Determine the (x, y) coordinate at the center of the cell enclosing the given text.  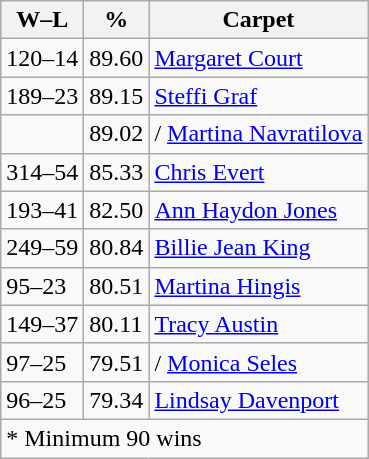
89.02 (116, 134)
189–23 (42, 96)
82.50 (116, 210)
97–25 (42, 362)
96–25 (42, 400)
/ Monica Seles (258, 362)
Billie Jean King (258, 248)
314–54 (42, 172)
85.33 (116, 172)
149–37 (42, 324)
80.84 (116, 248)
80.11 (116, 324)
Martina Hingis (258, 286)
80.51 (116, 286)
95–23 (42, 286)
89.15 (116, 96)
Ann Haydon Jones (258, 210)
W–L (42, 20)
120–14 (42, 58)
79.51 (116, 362)
Margaret Court (258, 58)
Tracy Austin (258, 324)
/ Martina Navratilova (258, 134)
79.34 (116, 400)
Carpet (258, 20)
% (116, 20)
89.60 (116, 58)
* Minimum 90 wins (184, 438)
Chris Evert (258, 172)
193–41 (42, 210)
Lindsay Davenport (258, 400)
249–59 (42, 248)
Steffi Graf (258, 96)
